Find where the given text appears and provide that cell's center as [X, Y] coordinate. 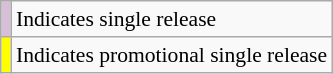
Indicates promotional single release [172, 55]
Indicates single release [172, 19]
